Extract the [X, Y] coordinate from the center of the cell holding the provided text.  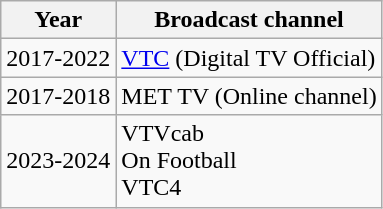
VTVcab On FootballVTC4 [249, 161]
2017-2018 [58, 96]
Year [58, 20]
VTC (Digital TV Official) [249, 58]
MET TV (Online channel) [249, 96]
2017-2022 [58, 58]
2023-2024 [58, 161]
Broadcast channel [249, 20]
